Return the [X, Y] coordinate for the center point of the cell that contains the specified text.  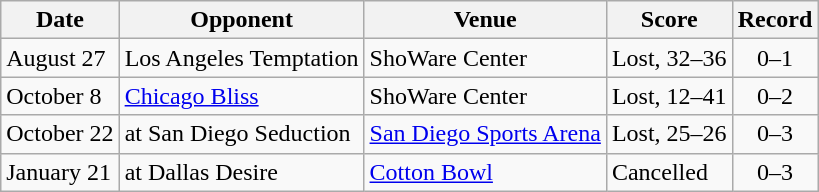
October 22 [60, 134]
0–2 [775, 96]
Lost, 32–36 [669, 58]
0–1 [775, 58]
January 21 [60, 172]
Cancelled [669, 172]
Venue [485, 20]
Los Angeles Temptation [242, 58]
Record [775, 20]
Lost, 12–41 [669, 96]
Lost, 25–26 [669, 134]
at Dallas Desire [242, 172]
August 27 [60, 58]
October 8 [60, 96]
Cotton Bowl [485, 172]
Date [60, 20]
Chicago Bliss [242, 96]
at San Diego Seduction [242, 134]
Score [669, 20]
San Diego Sports Arena [485, 134]
Opponent [242, 20]
